Pinpoint the cell where the given text exists, returning its (x, y) midpoint coordinate. 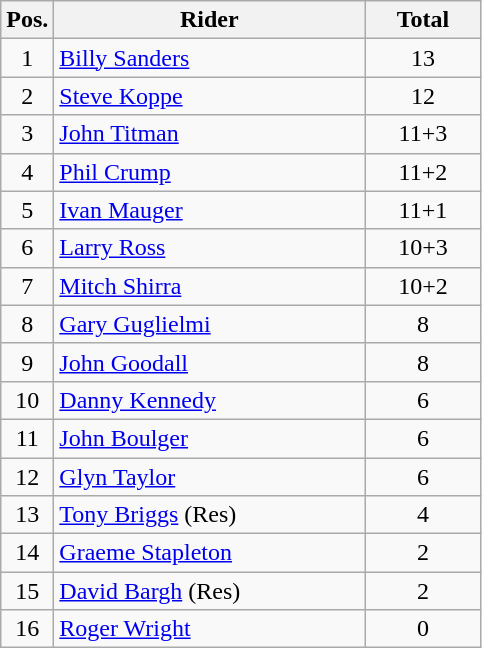
15 (28, 591)
16 (28, 629)
Graeme Stapleton (210, 553)
Billy Sanders (210, 58)
Steve Koppe (210, 96)
Gary Guglielmi (210, 324)
10 (28, 400)
3 (28, 134)
9 (28, 362)
David Bargh (Res) (210, 591)
14 (28, 553)
5 (28, 210)
11 (28, 438)
Glyn Taylor (210, 477)
Roger Wright (210, 629)
Ivan Mauger (210, 210)
1 (28, 58)
11+1 (423, 210)
Danny Kennedy (210, 400)
John Goodall (210, 362)
10+2 (423, 286)
7 (28, 286)
John Titman (210, 134)
Pos. (28, 20)
10+3 (423, 248)
11+3 (423, 134)
Mitch Shirra (210, 286)
Rider (210, 20)
11+2 (423, 172)
Phil Crump (210, 172)
Total (423, 20)
0 (423, 629)
Tony Briggs (Res) (210, 515)
Larry Ross (210, 248)
John Boulger (210, 438)
